Detect which cell encompasses the target text, then output its [x, y] center coordinate. 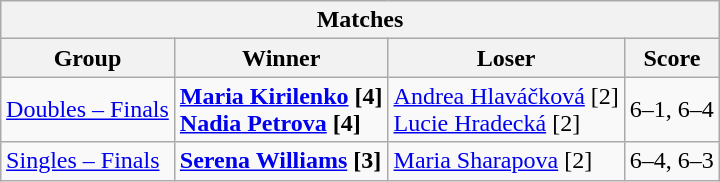
Score [672, 58]
Singles – Finals [88, 161]
Maria Kirilenko [4] Nadia Petrova [4] [281, 110]
Andrea Hlaváčková [2] Lucie Hradecká [2] [506, 110]
Matches [360, 20]
Maria Sharapova [2] [506, 161]
6–4, 6–3 [672, 161]
Winner [281, 58]
Group [88, 58]
Loser [506, 58]
Doubles – Finals [88, 110]
Serena Williams [3] [281, 161]
6–1, 6–4 [672, 110]
